Scan for the cell matching the given text and deliver its [X, Y] coordinate at center. 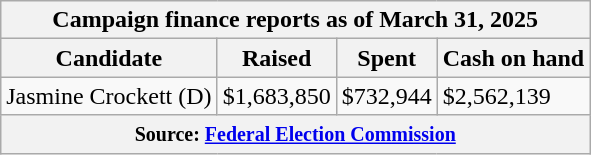
Cash on hand [513, 58]
Campaign finance reports as of March 31, 2025 [296, 20]
$1,683,850 [276, 96]
Source: Federal Election Commission [296, 134]
$732,944 [386, 96]
Candidate [109, 58]
Jasmine Crockett (D) [109, 96]
Spent [386, 58]
$2,562,139 [513, 96]
Raised [276, 58]
